Search for the cell housing the specified text and yield its [X, Y] center coordinate. 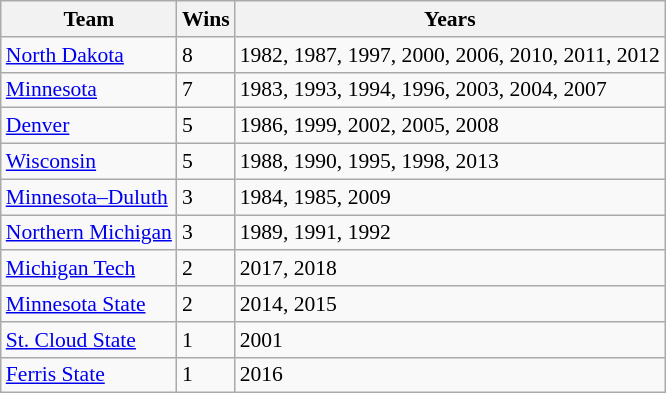
Denver [89, 126]
1986, 1999, 2002, 2005, 2008 [450, 126]
Years [450, 19]
1984, 1985, 2009 [450, 197]
Michigan Tech [89, 269]
Team [89, 19]
Minnesota–Duluth [89, 197]
1983, 1993, 1994, 1996, 2003, 2004, 2007 [450, 90]
1989, 1991, 1992 [450, 233]
Ferris State [89, 375]
Wins [206, 19]
Wisconsin [89, 162]
2016 [450, 375]
2001 [450, 340]
2017, 2018 [450, 269]
Minnesota State [89, 304]
1988, 1990, 1995, 1998, 2013 [450, 162]
1982, 1987, 1997, 2000, 2006, 2010, 2011, 2012 [450, 55]
North Dakota [89, 55]
2014, 2015 [450, 304]
8 [206, 55]
7 [206, 90]
St. Cloud State [89, 340]
Northern Michigan [89, 233]
Minnesota [89, 90]
